Return the (X, Y) coordinate for the center point of the cell that contains the specified text.  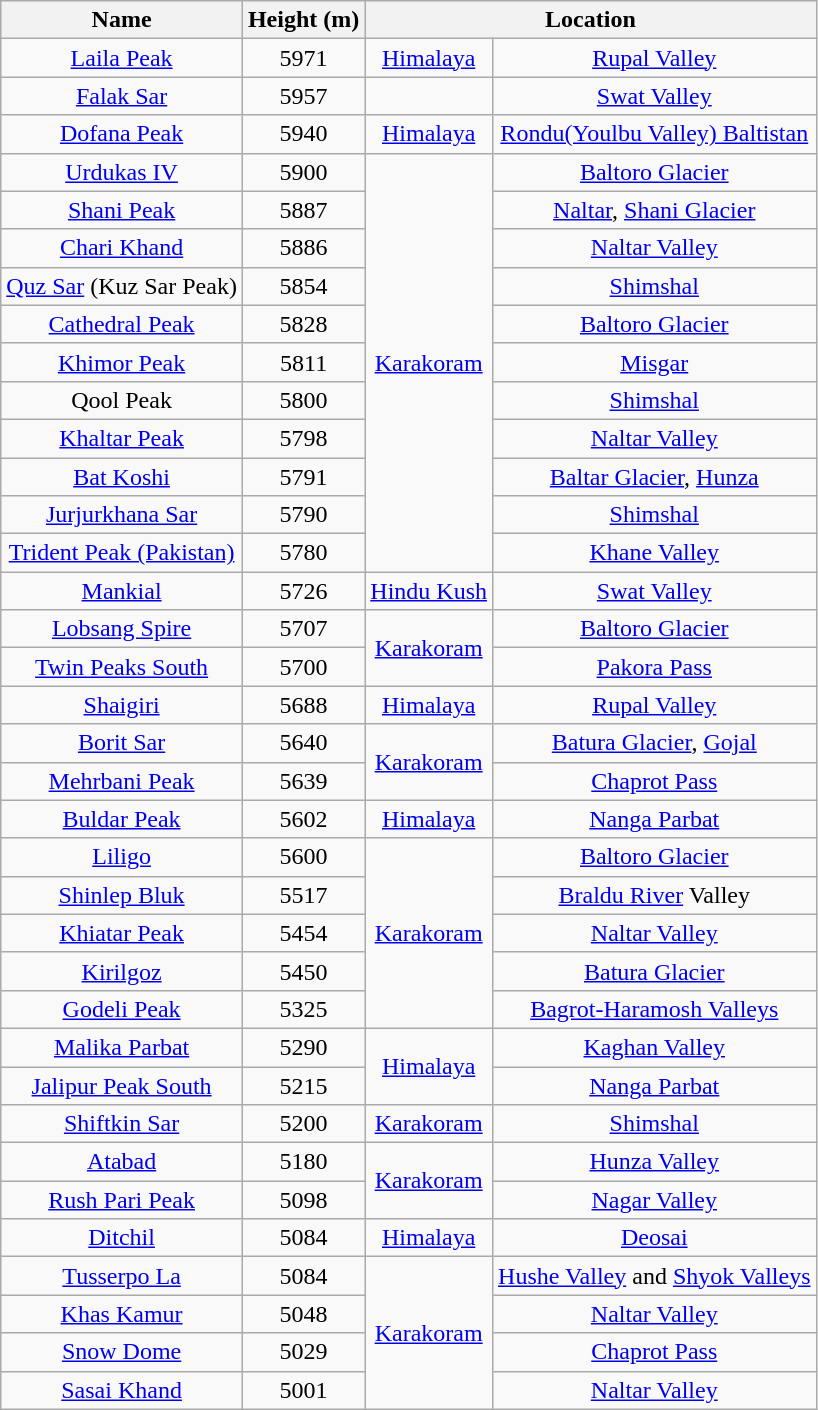
5454 (303, 933)
Khane Valley (655, 553)
Qool Peak (122, 400)
5800 (303, 400)
5029 (303, 1352)
Borit Sar (122, 743)
5048 (303, 1314)
5780 (303, 553)
5602 (303, 819)
Khimor Peak (122, 362)
Mankial (122, 591)
Quz Sar (Kuz Sar Peak) (122, 286)
5790 (303, 515)
Shaigiri (122, 705)
5828 (303, 324)
Snow Dome (122, 1352)
Rondu(Youlbu Valley) Baltistan (655, 134)
5098 (303, 1200)
Khiatar Peak (122, 933)
Bat Koshi (122, 477)
5180 (303, 1162)
5640 (303, 743)
5639 (303, 781)
Tusserpo La (122, 1276)
5600 (303, 857)
5707 (303, 629)
Height (m) (303, 20)
Jurjurkhana Sar (122, 515)
5957 (303, 96)
5001 (303, 1390)
Liligo (122, 857)
Khaltar Peak (122, 438)
5887 (303, 210)
Chari Khand (122, 248)
Buldar Peak (122, 819)
5971 (303, 58)
Batura Glacier, Gojal (655, 743)
Khas Kamur (122, 1314)
Hushe Valley and Shyok Valleys (655, 1276)
Baltar Glacier, Hunza (655, 477)
5811 (303, 362)
Malika Parbat (122, 1047)
5700 (303, 667)
5900 (303, 172)
5688 (303, 705)
Misgar (655, 362)
Bagrot-Haramosh Valleys (655, 1009)
Shani Peak (122, 210)
Dofana Peak (122, 134)
Twin Peaks South (122, 667)
Kirilgoz (122, 971)
Godeli Peak (122, 1009)
Shiftkin Sar (122, 1124)
Location (590, 20)
Jalipur Peak South (122, 1085)
5325 (303, 1009)
Deosai (655, 1238)
Mehrbani Peak (122, 781)
Ditchil (122, 1238)
Pakora Pass (655, 667)
5886 (303, 248)
Hindu Kush (429, 591)
Sasai Khand (122, 1390)
Trident Peak (Pakistan) (122, 553)
Hunza Valley (655, 1162)
Atabad (122, 1162)
Kaghan Valley (655, 1047)
5791 (303, 477)
Laila Peak (122, 58)
Naltar, Shani Glacier (655, 210)
5854 (303, 286)
Nagar Valley (655, 1200)
Braldu River Valley (655, 895)
Batura Glacier (655, 971)
Shinlep Bluk (122, 895)
5798 (303, 438)
Cathedral Peak (122, 324)
Name (122, 20)
5726 (303, 591)
Urdukas IV (122, 172)
Rush Pari Peak (122, 1200)
Falak Sar (122, 96)
5450 (303, 971)
5517 (303, 895)
5940 (303, 134)
5290 (303, 1047)
5215 (303, 1085)
Lobsang Spire (122, 629)
5200 (303, 1124)
